Return [x, y] of the center of cell containing provided text 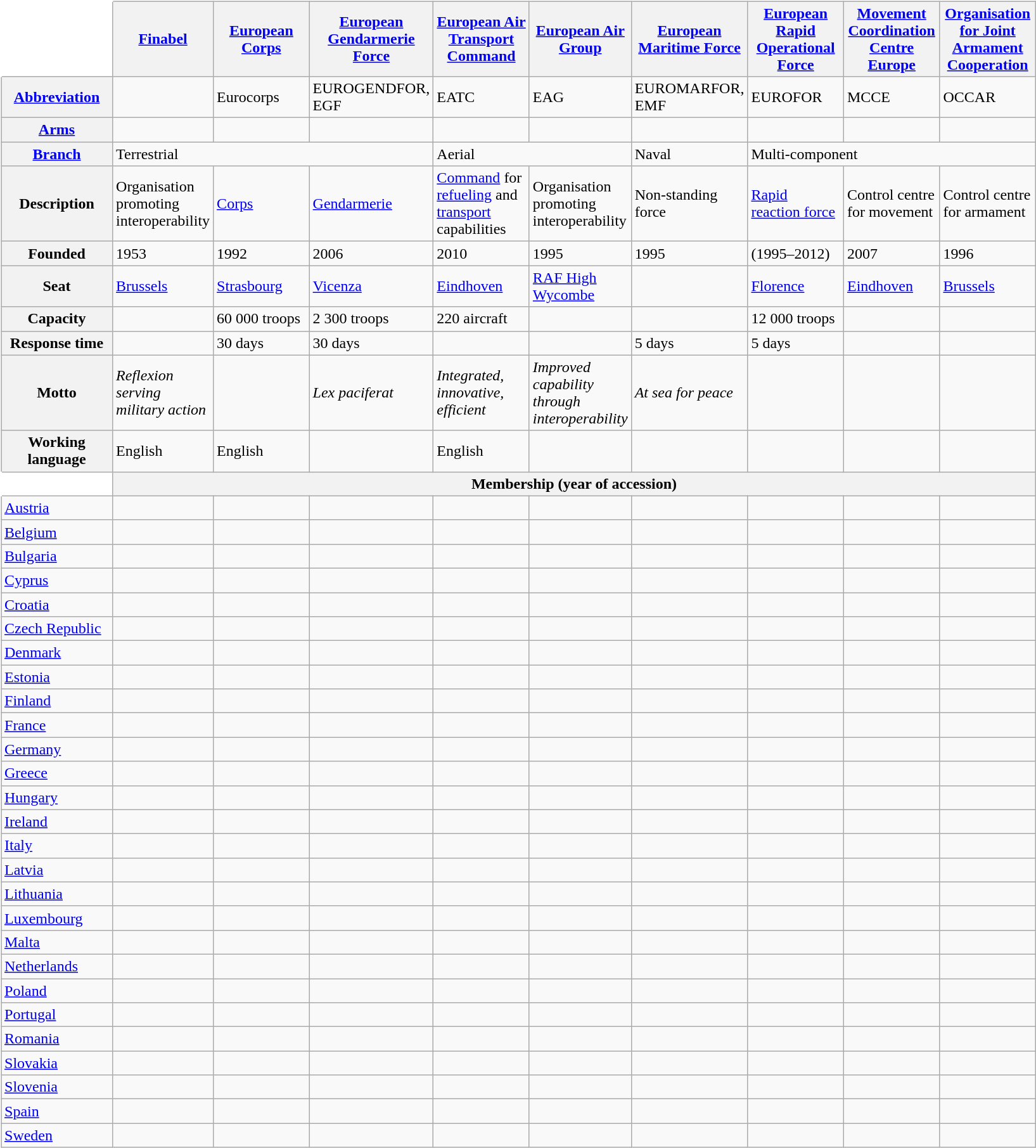
At sea for peace [689, 393]
Capacity [57, 319]
Slovakia [57, 1063]
European Air Group [580, 39]
EATC [482, 98]
Control centre for movement [892, 204]
Aerial [532, 154]
2006 [371, 254]
Corps [262, 204]
2 300 troops [371, 319]
Response time [57, 343]
Movement Coordination Centre Europe [892, 39]
Florence [796, 287]
Integrated, innovative, efficient [482, 393]
2010 [482, 254]
Estonia [57, 677]
Organisation for Joint Armament Cooperation [988, 39]
Rapid reaction force [796, 204]
European Maritime Force [689, 39]
Czech Republic [57, 629]
Reflexion serving military action [163, 393]
Naval [689, 154]
European Corps [262, 39]
Founded [57, 254]
Finabel [163, 39]
Command for refueling and transport capabilities [482, 204]
Improved capability through interoperability [580, 393]
Croatia [57, 604]
EAG [580, 98]
Belgium [57, 532]
MCCE [892, 98]
Vicenza [371, 287]
1992 [262, 254]
Italy [57, 846]
Netherlands [57, 966]
1953 [163, 254]
European Rapid Operational Force [796, 39]
Slovenia [57, 1087]
Seat [57, 287]
Multi-component [892, 154]
Hungary [57, 797]
Terrestrial [273, 154]
Poland [57, 991]
France [57, 725]
Ireland [57, 822]
Romania [57, 1039]
OCCAR [988, 98]
Lithuania [57, 894]
Germany [57, 749]
Cyprus [57, 580]
Sweden [57, 1135]
1996 [988, 254]
Eurocorps [262, 98]
EUROGENDFOR, EGF [371, 98]
Lex paciferat [371, 393]
Portugal [57, 1015]
Luxembourg [57, 918]
European Gendarmerie Force [371, 39]
Malta [57, 942]
EUROMARFOR, EMF [689, 98]
60 000 troops [262, 319]
Working language [57, 451]
Gendarmerie [371, 204]
Latvia [57, 870]
Abbreviation [57, 98]
Finland [57, 701]
Austria [57, 508]
EUROFOR [796, 98]
Greece [57, 773]
Denmark [57, 653]
Motto [57, 393]
Spain [57, 1111]
12 000 troops [796, 319]
Arms [57, 130]
Control centre for armament [988, 204]
Bulgaria [57, 556]
Strasbourg [262, 287]
2007 [892, 254]
RAF High Wycombe [580, 287]
Membership (year of accession) [574, 484]
Branch [57, 154]
Non-standing force [689, 204]
European Air Transport Command [482, 39]
220 aircraft [482, 319]
(1995–2012) [796, 254]
Description [57, 204]
